Pinpoint the cell where the given text exists, returning its [x, y] midpoint coordinate. 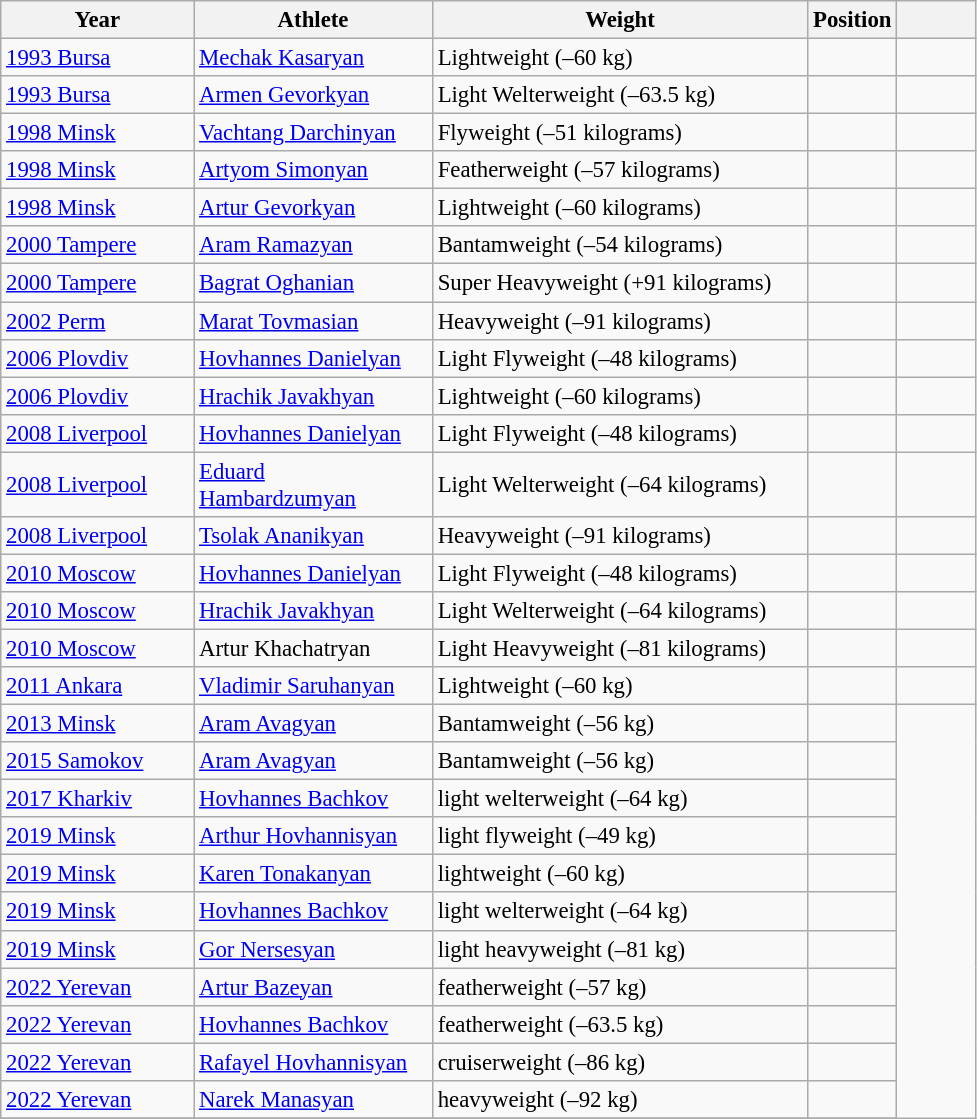
light heavyweight (–81 kg) [620, 949]
Vladimir Saruhanyan [314, 686]
Position [852, 20]
Gor Nersesyan [314, 949]
2002 Perm [98, 321]
Vachtang Darchinyan [314, 133]
Marat Tovmasian [314, 321]
Bantamweight (–54 kilograms) [620, 245]
cruiserweight (–86 kg) [620, 1062]
Narek Manasyan [314, 1100]
Athlete [314, 20]
featherweight (–57 kg) [620, 987]
Artur Gevorkyan [314, 208]
Featherweight (–57 kilograms) [620, 170]
Light Welterweight (–63.5 kg) [620, 95]
Aram Ramazyan [314, 245]
Armen Gevorkyan [314, 95]
2015 Samokov [98, 761]
Rafayel Hovhannisyan [314, 1062]
Artur Khachatryan [314, 648]
Tsolak Ananikyan [314, 536]
Artur Bazeyan [314, 987]
Eduard Hambardzumyan [314, 484]
Flyweight (–51 kilograms) [620, 133]
featherweight (–63.5 kg) [620, 1024]
Super Heavyweight (+91 kilograms) [620, 283]
Year [98, 20]
light flyweight (–49 kg) [620, 836]
Bagrat Oghanian [314, 283]
lightweight (–60 kg) [620, 874]
2011 Ankara [98, 686]
Arthur Hovhannisyan [314, 836]
2017 Kharkiv [98, 799]
Mechak Kasaryan [314, 58]
Weight [620, 20]
Artyom Simonyan [314, 170]
Light Heavyweight (–81 kilograms) [620, 648]
heavyweight (–92 kg) [620, 1100]
2013 Minsk [98, 724]
Karen Tonakanyan [314, 874]
